Detect which cell encompasses the target text, then output its [x, y] center coordinate. 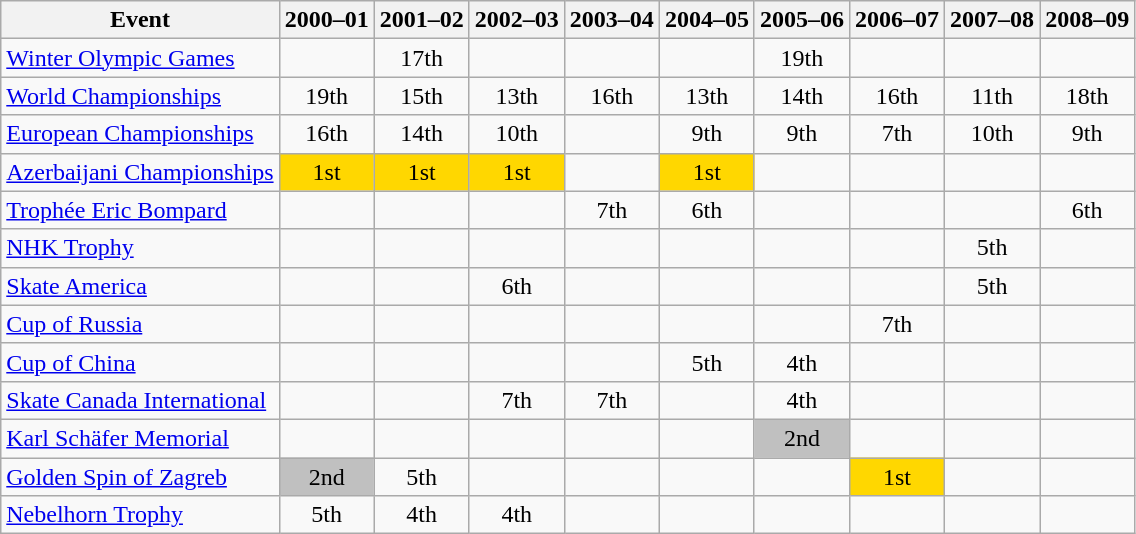
2007–08 [992, 20]
2006–07 [896, 20]
18th [1088, 96]
Trophée Eric Bompard [140, 210]
World Championships [140, 96]
European Championships [140, 134]
2000–01 [326, 20]
2004–05 [706, 20]
2002–03 [516, 20]
17th [422, 58]
2001–02 [422, 20]
Cup of China [140, 362]
2005–06 [802, 20]
Golden Spin of Zagreb [140, 477]
Nebelhorn Trophy [140, 515]
Skate America [140, 286]
Azerbaijani Championships [140, 172]
2003–04 [612, 20]
Event [140, 20]
2008–09 [1088, 20]
15th [422, 96]
Winter Olympic Games [140, 58]
Cup of Russia [140, 324]
NHK Trophy [140, 248]
Skate Canada International [140, 400]
Karl Schäfer Memorial [140, 438]
11th [992, 96]
